Return the (x, y) coordinate for the center point of the cell that contains the specified text.  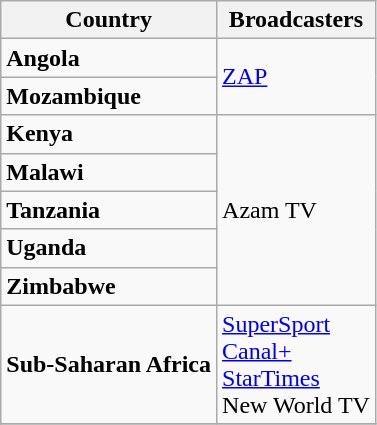
ZAP (296, 77)
Mozambique (109, 96)
Uganda (109, 248)
Angola (109, 58)
Tanzania (109, 210)
Kenya (109, 134)
Sub-Saharan Africa (109, 364)
Zimbabwe (109, 286)
Broadcasters (296, 20)
Country (109, 20)
Malawi (109, 172)
Azam TV (296, 210)
SuperSportCanal+StarTimes New World TV (296, 364)
